Scan for the cell matching the given text and deliver its [x, y] coordinate at center. 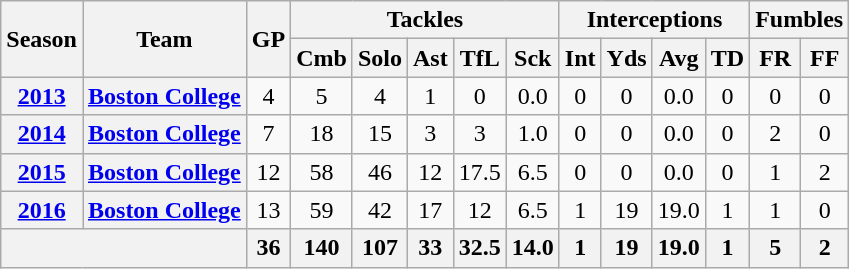
46 [380, 172]
Tackles [426, 20]
59 [322, 210]
Cmb [322, 58]
Interceptions [654, 20]
15 [380, 134]
Sck [532, 58]
Int [580, 58]
Avg [678, 58]
17.5 [480, 172]
Season [42, 39]
32.5 [480, 248]
58 [322, 172]
Yds [626, 58]
2016 [42, 210]
13 [268, 210]
GP [268, 39]
1.0 [532, 134]
2014 [42, 134]
17 [430, 210]
Fumbles [800, 20]
107 [380, 248]
TfL [480, 58]
TD [727, 58]
Ast [430, 58]
18 [322, 134]
2015 [42, 172]
7 [268, 134]
Solo [380, 58]
FR [776, 58]
33 [430, 248]
140 [322, 248]
36 [268, 248]
Team [164, 39]
2013 [42, 96]
FF [825, 58]
42 [380, 210]
14.0 [532, 248]
